Detect which cell encompasses the target text, then output its (X, Y) center coordinate. 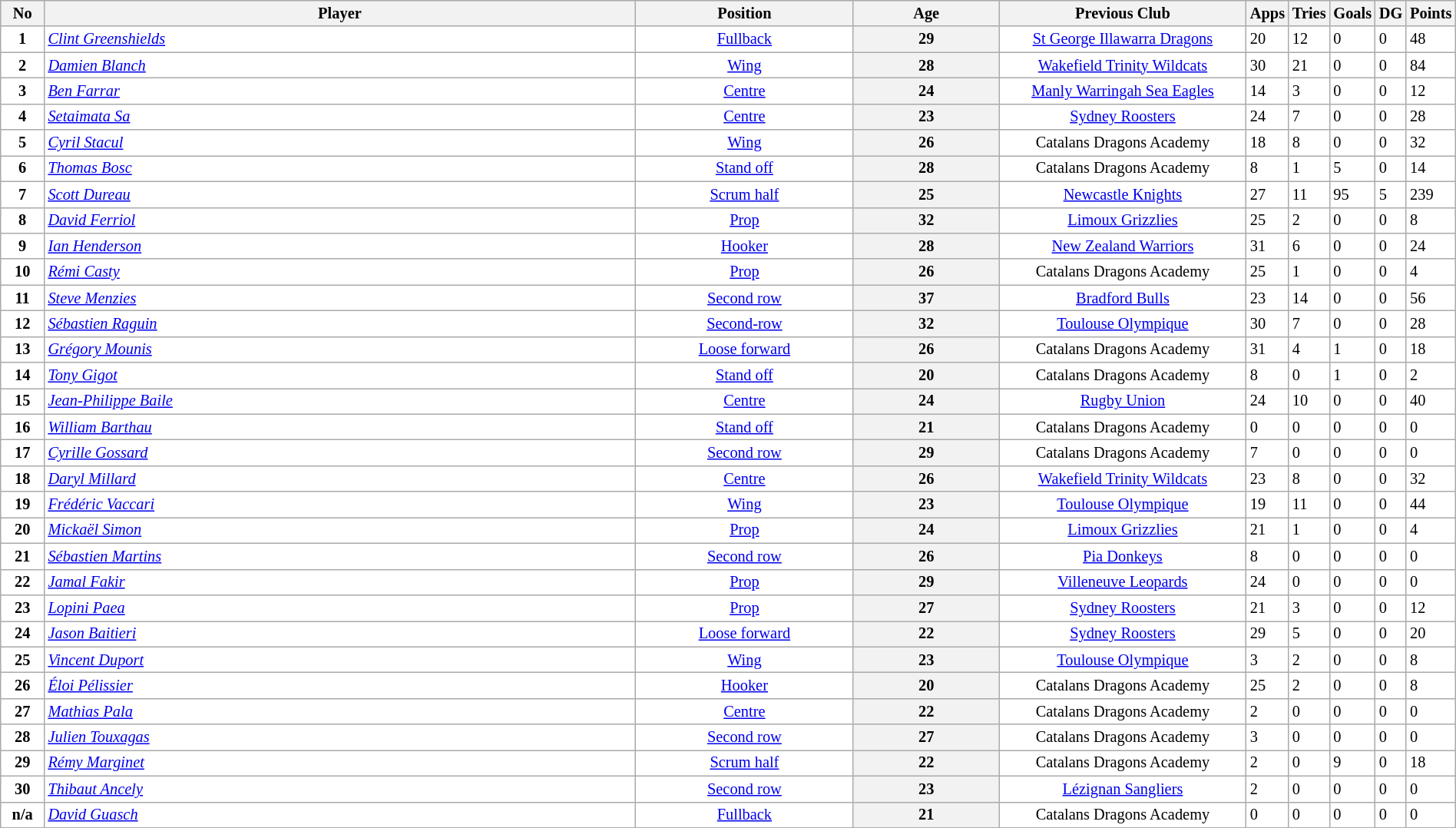
Points (1431, 13)
Bradford Bulls (1123, 298)
Julien Touxagas (340, 737)
Clint Greenshields (340, 39)
48 (1431, 39)
Previous Club (1123, 13)
239 (1431, 194)
37 (926, 298)
Ian Henderson (340, 246)
Cyril Stacul (340, 143)
Mickaël Simon (340, 530)
Pia Donkeys (1123, 556)
Tony Gigot (340, 376)
Goals (1352, 13)
44 (1431, 505)
Setaimata Sa (340, 117)
Second-row (744, 323)
William Barthau (340, 427)
Jason Baitieri (340, 634)
Mathias Pala (340, 711)
Vincent Duport (340, 660)
Jamal Fakir (340, 582)
15 (23, 401)
Steve Menzies (340, 298)
Éloi Pélissier (340, 685)
Apps (1267, 13)
Player (340, 13)
Lopini Paea (340, 608)
Jean-Philippe Baile (340, 401)
David Guasch (340, 815)
56 (1431, 298)
Thomas Bosc (340, 168)
Manly Warringah Sea Eagles (1123, 91)
Cyrille Gossard (340, 452)
Frédéric Vaccari (340, 505)
Villeneuve Leopards (1123, 582)
St George Illawarra Dragons (1123, 39)
New Zealand Warriors (1123, 246)
Position (744, 13)
No (23, 13)
Scott Dureau (340, 194)
Daryl Millard (340, 479)
Tries (1309, 13)
95 (1352, 194)
16 (23, 427)
Damien Blanch (340, 65)
n/a (23, 815)
David Ferriol (340, 220)
Sébastien Martins (340, 556)
DG (1391, 13)
Lézignan Sangliers (1123, 789)
Rémy Marginet (340, 763)
Grégory Mounis (340, 349)
Rémi Casty (340, 272)
Sébastien Raguin (340, 323)
13 (23, 349)
40 (1431, 401)
Age (926, 13)
Newcastle Knights (1123, 194)
Ben Farrar (340, 91)
84 (1431, 65)
Thibaut Ancely (340, 789)
Rugby Union (1123, 401)
17 (23, 452)
